For the text-containing cell, return its midpoint in [X, Y] coordinate format. 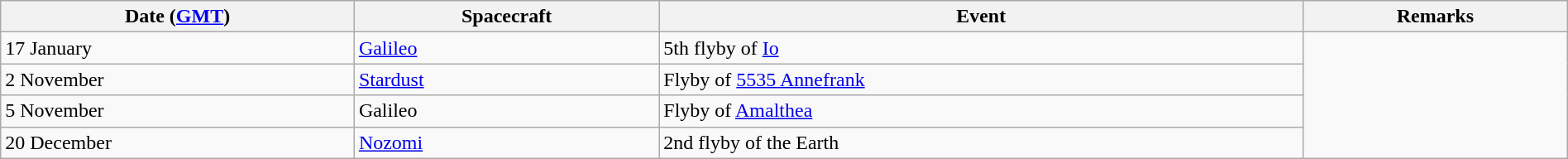
5th flyby of Io [981, 48]
17 January [178, 48]
Flyby of 5535 Annefrank [981, 79]
Event [981, 17]
Nozomi [506, 142]
2nd flyby of the Earth [981, 142]
2 November [178, 79]
Flyby of Amalthea [981, 111]
5 November [178, 111]
Stardust [506, 79]
Date (GMT) [178, 17]
20 December [178, 142]
Spacecraft [506, 17]
Remarks [1436, 17]
